Pinpoint the cell where the given text exists, returning its (x, y) midpoint coordinate. 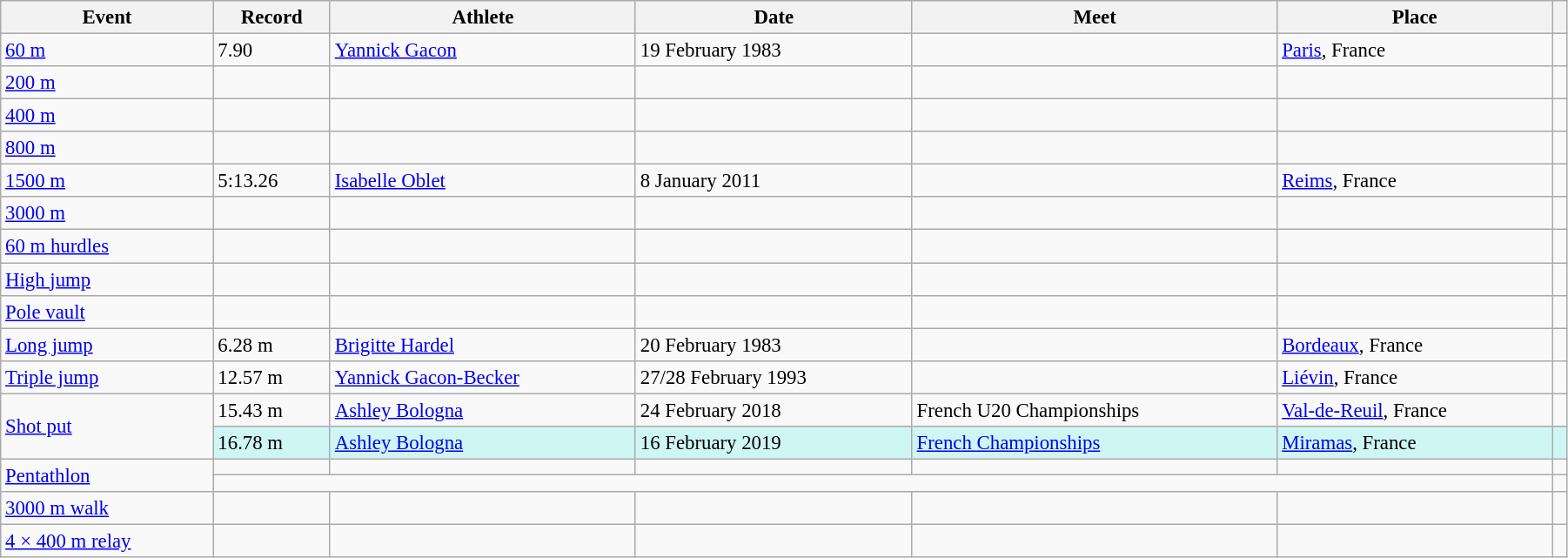
Place (1415, 17)
Brigitte Hardel (482, 345)
Shot put (107, 427)
24 February 2018 (774, 410)
High jump (107, 279)
Long jump (107, 345)
19 February 1983 (774, 50)
French U20 Championships (1095, 410)
16.78 m (271, 443)
1500 m (107, 181)
Isabelle Oblet (482, 181)
8 January 2011 (774, 181)
Paris, France (1415, 50)
Yannick Gacon-Becker (482, 377)
400 m (107, 116)
7.90 (271, 50)
4 × 400 m relay (107, 541)
French Championships (1095, 443)
Triple jump (107, 377)
800 m (107, 148)
3000 m (107, 213)
6.28 m (271, 345)
20 February 1983 (774, 345)
Pentathlon (107, 475)
15.43 m (271, 410)
Record (271, 17)
3000 m walk (107, 508)
60 m (107, 50)
200 m (107, 83)
Yannick Gacon (482, 50)
27/28 February 1993 (774, 377)
Miramas, France (1415, 443)
Val-de-Reuil, France (1415, 410)
16 February 2019 (774, 443)
Bordeaux, France (1415, 345)
Reims, France (1415, 181)
Athlete (482, 17)
60 m hurdles (107, 246)
Meet (1095, 17)
Event (107, 17)
12.57 m (271, 377)
Pole vault (107, 312)
Date (774, 17)
5:13.26 (271, 181)
Liévin, France (1415, 377)
